Provide the (x, y) coordinate of the cell's center where the given text is located.  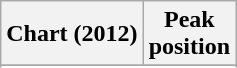
Chart (2012) (72, 34)
Peakposition (189, 34)
